For the text-containing cell, return its midpoint in (X, Y) coordinate format. 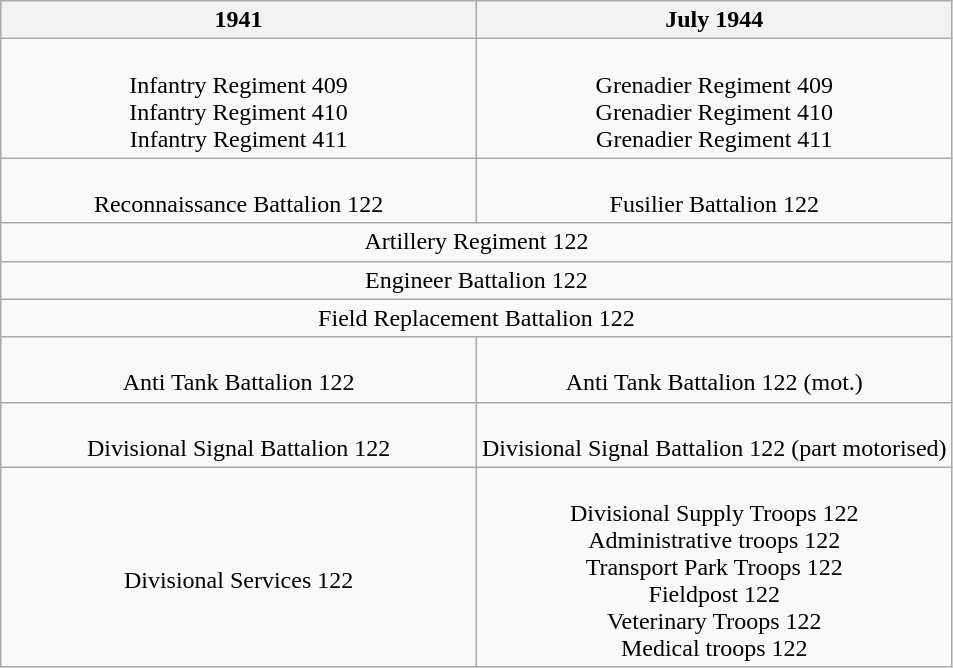
1941 (239, 20)
Divisional Signal Battalion 122 (part motorised) (714, 434)
Anti Tank Battalion 122 (mot.) (714, 370)
July 1944 (714, 20)
Fusilier Battalion 122 (714, 190)
Grenadier Regiment 409 Grenadier Regiment 410 Grenadier Regiment 411 (714, 98)
Divisional Supply Troops 122 Administrative troops 122 Transport Park Troops 122 Fieldpost 122 Veterinary Troops 122 Medical troops 122 (714, 567)
Divisional Services 122 (239, 567)
Reconnaissance Battalion 122 (239, 190)
Divisional Signal Battalion 122 (239, 434)
Field Replacement Battalion 122 (476, 318)
Engineer Battalion 122 (476, 280)
Anti Tank Battalion 122 (239, 370)
Artillery Regiment 122 (476, 242)
Infantry Regiment 409 Infantry Regiment 410 Infantry Regiment 411 (239, 98)
